Find where the given text appears and provide that cell's center as (x, y) coordinate. 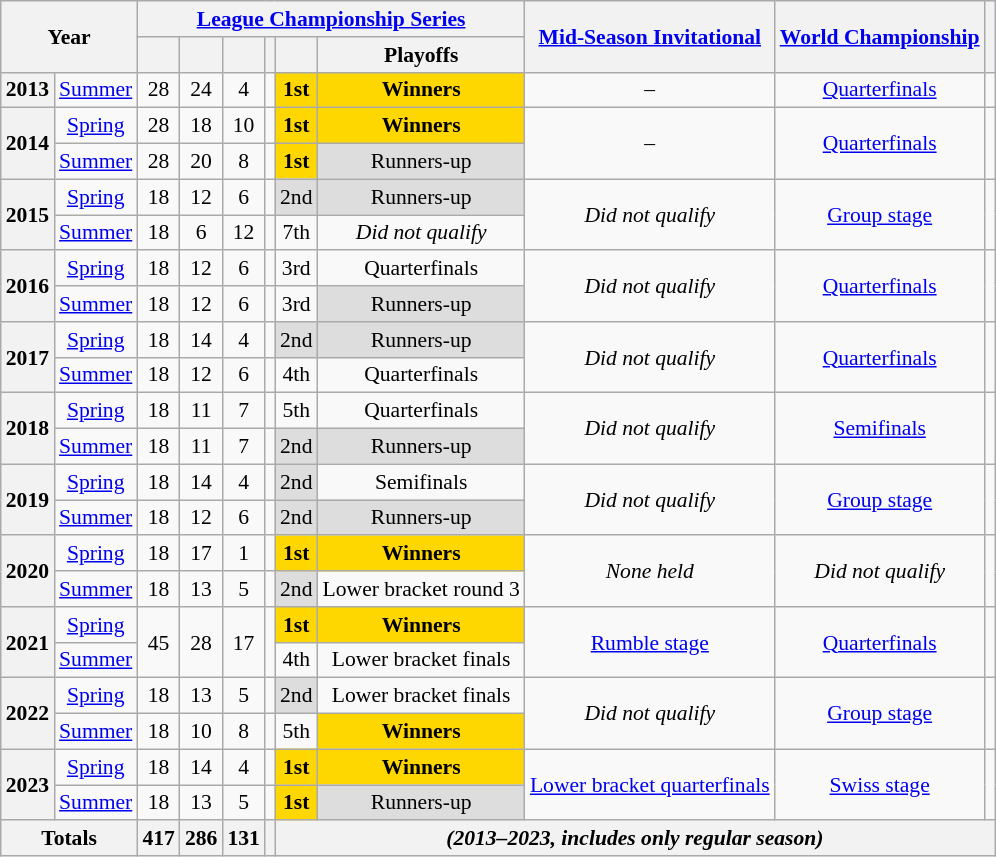
7th (296, 233)
20 (202, 162)
None held (650, 572)
Playoffs (422, 55)
Lower bracket round 3 (422, 589)
World Championship (880, 36)
2017 (28, 358)
45 (158, 642)
2014 (28, 144)
286 (202, 839)
2013 (28, 90)
417 (158, 839)
Totals (70, 839)
2015 (28, 214)
2021 (28, 642)
Lower bracket quarterfinals (650, 784)
League Championship Series (331, 19)
2022 (28, 714)
2020 (28, 572)
24 (202, 90)
1 (244, 554)
2023 (28, 784)
Mid-Season Invitational (650, 36)
131 (244, 839)
Swiss stage (880, 784)
2018 (28, 428)
2016 (28, 286)
2019 (28, 500)
Rumble stage (650, 642)
Year (70, 36)
(2013–2023, includes only regular season) (635, 839)
